Provide the (x, y) coordinate of the cell's center where the given text is located.  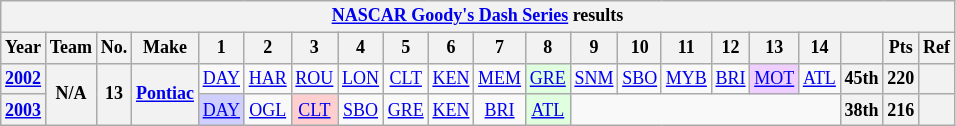
6 (451, 48)
220 (901, 78)
Year (24, 48)
216 (901, 110)
LON (361, 78)
38th (862, 110)
3 (314, 48)
NASCAR Goody's Dash Series results (478, 16)
11 (686, 48)
SNM (594, 78)
9 (594, 48)
MOT (774, 78)
4 (361, 48)
Ref (937, 48)
2002 (24, 78)
Pts (901, 48)
Team (70, 48)
5 (406, 48)
MEM (500, 78)
Make (166, 48)
7 (500, 48)
Pontiac (166, 94)
12 (730, 48)
MYB (686, 78)
HAR (268, 78)
1 (221, 48)
No. (114, 48)
2003 (24, 110)
2 (268, 48)
10 (640, 48)
8 (548, 48)
45th (862, 78)
OGL (268, 110)
N/A (70, 94)
ROU (314, 78)
14 (820, 48)
